Find where the given text appears and provide that cell's center as [X, Y] coordinate. 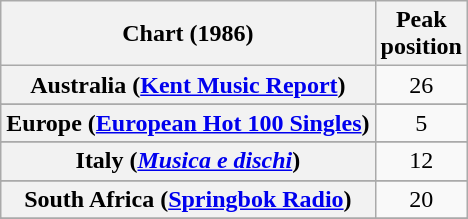
20 [421, 199]
Peakposition [421, 34]
Chart (1986) [188, 34]
12 [421, 161]
26 [421, 85]
5 [421, 123]
Italy (Musica e dischi) [188, 161]
South Africa (Springbok Radio) [188, 199]
Australia (Kent Music Report) [188, 85]
Europe (European Hot 100 Singles) [188, 123]
